Find where the given text appears and provide that cell's center as [x, y] coordinate. 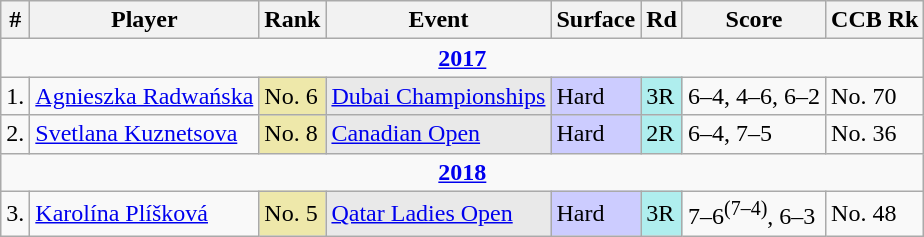
No. 6 [292, 96]
2018 [462, 172]
Surface [596, 20]
CCB Rk [875, 20]
# [16, 20]
Dubai Championships [438, 96]
Rank [292, 20]
Event [438, 20]
No. 70 [875, 96]
Canadian Open [438, 134]
2017 [462, 58]
2R [662, 134]
Qatar Ladies Open [438, 214]
3. [16, 214]
1. [16, 96]
Player [144, 20]
No. 48 [875, 214]
6–4, 7–5 [754, 134]
Rd [662, 20]
2. [16, 134]
No. 5 [292, 214]
Agnieszka Radwańska [144, 96]
No. 36 [875, 134]
Karolína Plíšková [144, 214]
Score [754, 20]
Svetlana Kuznetsova [144, 134]
No. 8 [292, 134]
7–6(7–4), 6–3 [754, 214]
6–4, 4–6, 6–2 [754, 96]
